Identify which cell holds the provided text, then report its [x, y] central coordinate. 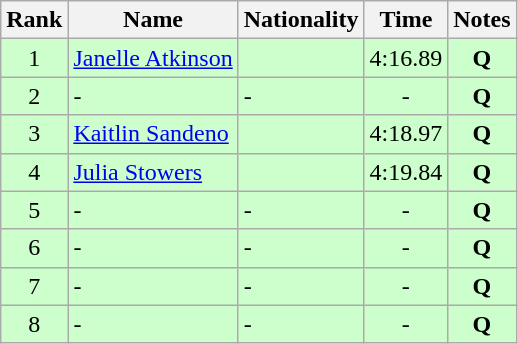
2 [34, 96]
Janelle Atkinson [153, 58]
Time [406, 20]
5 [34, 210]
3 [34, 134]
6 [34, 248]
4:18.97 [406, 134]
4:16.89 [406, 58]
Name [153, 20]
Nationality [301, 20]
1 [34, 58]
4:19.84 [406, 172]
Kaitlin Sandeno [153, 134]
4 [34, 172]
7 [34, 286]
8 [34, 324]
Notes [482, 20]
Julia Stowers [153, 172]
Rank [34, 20]
